Identify which cell holds the provided text, then report its [x, y] central coordinate. 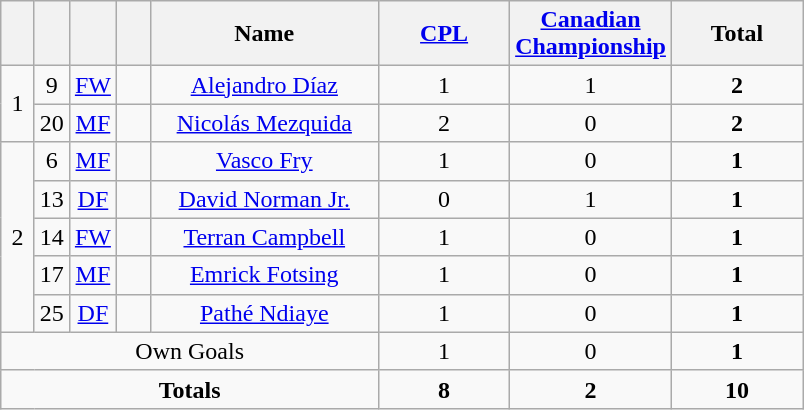
Pathé Ndiaye [264, 313]
Emrick Fotsing [264, 275]
Vasco Fry [264, 161]
13 [52, 199]
25 [52, 313]
20 [52, 123]
David Norman Jr. [264, 199]
Alejandro Díaz [264, 85]
Canadian Championship [591, 34]
14 [52, 237]
Nicolás Mezquida [264, 123]
CPL [444, 34]
Total [736, 34]
6 [52, 161]
Terran Campbell [264, 237]
8 [444, 389]
Name [264, 34]
Totals [190, 389]
10 [736, 389]
17 [52, 275]
9 [52, 85]
Own Goals [190, 351]
